Identify which cell holds the provided text, then report its [x, y] central coordinate. 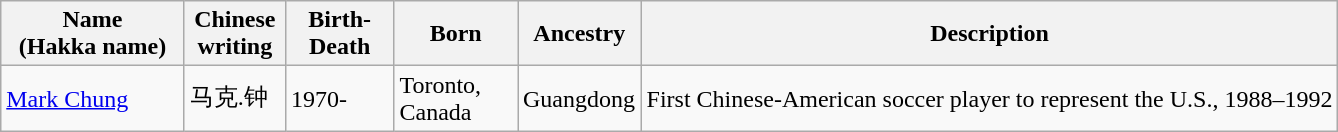
1970- [340, 98]
Born [456, 34]
First Chinese-American soccer player to represent the U.S., 1988–1992 [990, 98]
Guangdong [580, 98]
Mark Chung [93, 98]
Ancestry [580, 34]
Description [990, 34]
Birth-Death [340, 34]
Chinese writing [234, 34]
Name(Hakka name) [93, 34]
Toronto, Canada [456, 98]
马克.钟 [234, 98]
